From the cell containing the given text, extract its center point as [x, y] coordinate. 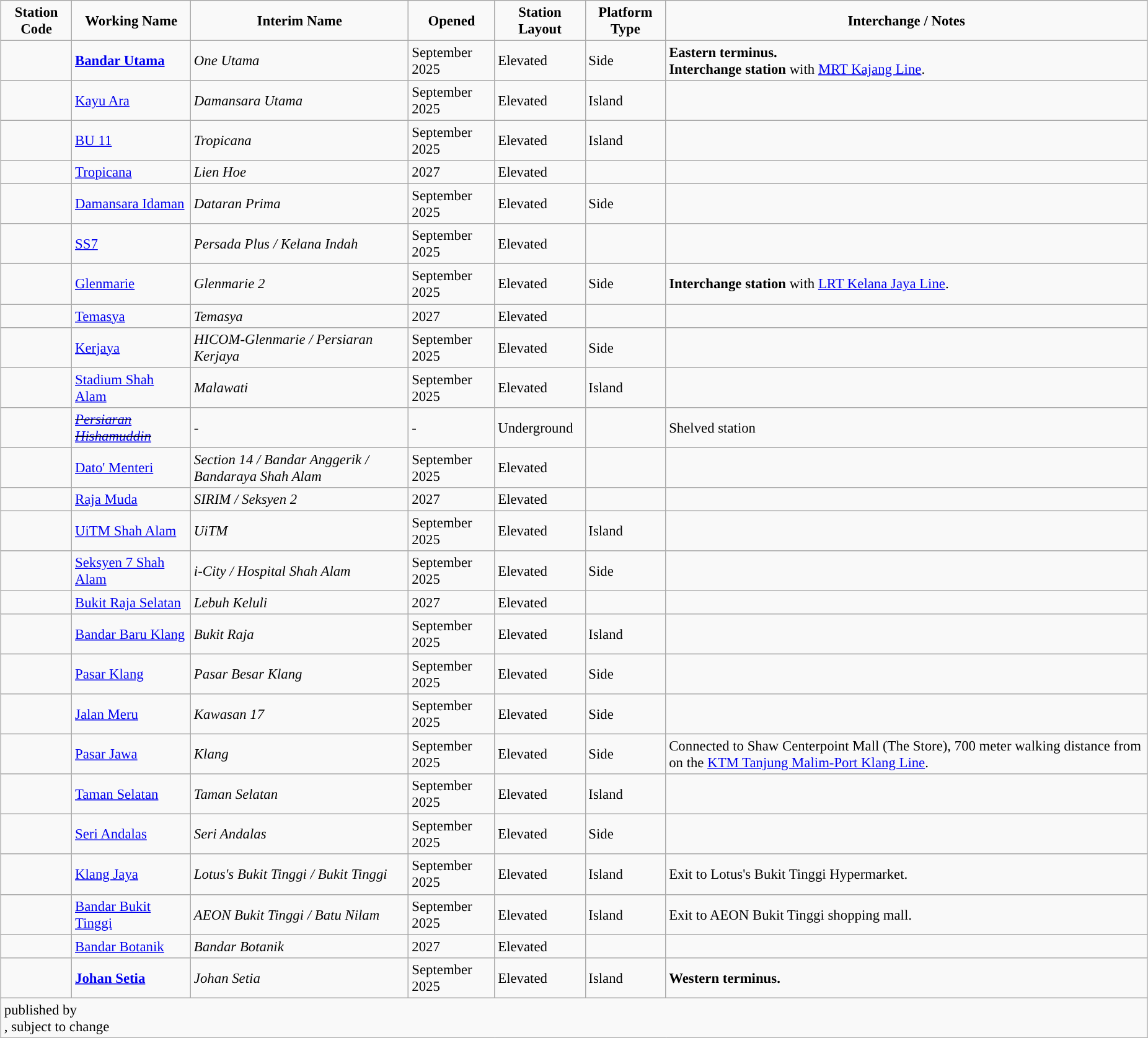
Pasar Klang [131, 674]
AEON Bukit Tinggi / Batu Nilam [300, 915]
Kerjaya [131, 347]
BU 11 [131, 141]
Pasar Besar Klang [300, 674]
SS7 [131, 244]
Opened [451, 21]
UiTM Shah Alam [131, 530]
Working Name [131, 21]
Exit to AEON Bukit Tinggi shopping mall. [906, 915]
Stadium Shah Alam [131, 388]
Western terminus. [906, 978]
Klang [300, 755]
Bukit Raja [300, 635]
Persada Plus / Kelana Indah [300, 244]
Seksyen 7 Shah Alam [131, 571]
SIRIM / Seksyen 2 [300, 499]
Glenmarie [131, 284]
Jalan Meru [131, 714]
Dataran Prima [300, 205]
Bandar Baru Klang [131, 635]
Eastern terminus.Interchange station with MRT Kajang Line. [906, 61]
UiTM [300, 530]
Shelved station [906, 428]
One Utama [300, 61]
Station Code [37, 21]
Section 14 / Bandar Anggerik / Bandaraya Shah Alam [300, 467]
Damansara Utama [300, 100]
Exit to Lotus's Bukit Tinggi Hypermarket. [906, 875]
Bukit Raja Selatan [131, 602]
Damansara Idaman [131, 205]
Persiaran Hishamuddin [131, 428]
Klang Jaya [131, 875]
Dato' Menteri [131, 467]
published by , subject to change [574, 1018]
Interchange / Notes [906, 21]
Malawati [300, 388]
Kayu Ara [131, 100]
Connected to Shaw Centerpoint Mall (The Store), 700 meter walking distance from on the KTM Tanjung Malim-Port Klang Line. [906, 755]
Interchange station with LRT Kelana Jaya Line. [906, 284]
Pasar Jawa [131, 755]
HICOM-Glenmarie / Persiaran Kerjaya [300, 347]
Lien Hoe [300, 172]
i-City / Hospital Shah Alam [300, 571]
Lebuh Keluli [300, 602]
Kawasan 17 [300, 714]
Raja Muda [131, 499]
Station Layout [540, 21]
Platform Type [625, 21]
Glenmarie 2 [300, 284]
Interim Name [300, 21]
Lotus's Bukit Tinggi / Bukit Tinggi [300, 875]
Underground [540, 428]
Bandar Utama [131, 61]
Bandar Bukit Tinggi [131, 915]
